Return [x, y] of the center of cell containing provided text 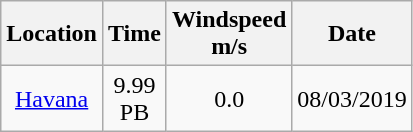
0.0 [228, 98]
9.99PB [134, 98]
Windspeedm/s [228, 34]
Time [134, 34]
08/03/2019 [352, 98]
Havana [52, 98]
Date [352, 34]
Location [52, 34]
